Determine the [X, Y] coordinate at the center of the cell enclosing the given text.  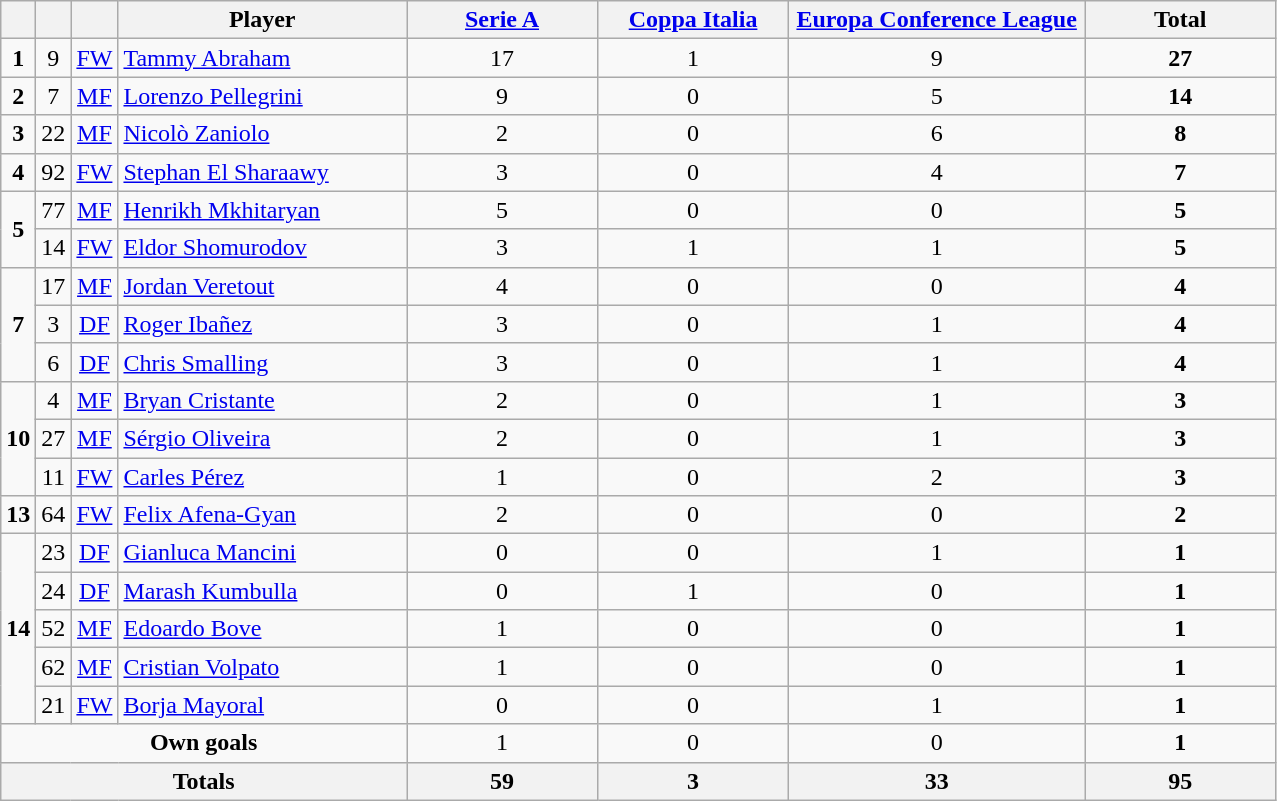
Nicolò Zaniolo [262, 134]
59 [502, 781]
92 [54, 172]
77 [54, 210]
22 [54, 134]
Europa Conference League [937, 20]
Bryan Cristante [262, 400]
Stephan El Sharaawy [262, 172]
Roger Ibañez [262, 324]
Sérgio Oliveira [262, 438]
95 [1180, 781]
8 [1180, 134]
10 [18, 438]
Serie A [502, 20]
23 [54, 553]
Carles Pérez [262, 477]
33 [937, 781]
Henrikh Mkhitaryan [262, 210]
Chris Smalling [262, 362]
52 [54, 629]
Tammy Abraham [262, 58]
Edoardo Bove [262, 629]
62 [54, 667]
21 [54, 705]
11 [54, 477]
24 [54, 591]
Eldor Shomurodov [262, 248]
64 [54, 515]
Cristian Volpato [262, 667]
Player [262, 20]
13 [18, 515]
Lorenzo Pellegrini [262, 96]
Borja Mayoral [262, 705]
Total [1180, 20]
Totals [204, 781]
Coppa Italia [694, 20]
Own goals [204, 743]
Marash Kumbulla [262, 591]
Gianluca Mancini [262, 553]
Jordan Veretout [262, 286]
Felix Afena-Gyan [262, 515]
